Pinpoint the cell where the given text exists, returning its [X, Y] midpoint coordinate. 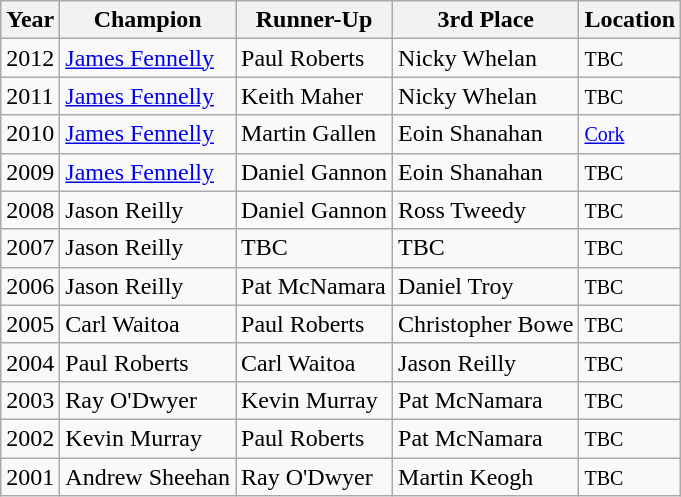
Cork [630, 134]
Year [30, 20]
Daniel Troy [486, 286]
2012 [30, 58]
Martin Keogh [486, 477]
2009 [30, 172]
2004 [30, 362]
Christopher Bowe [486, 324]
2006 [30, 286]
2007 [30, 248]
Martin Gallen [314, 134]
3rd Place [486, 20]
2011 [30, 96]
Location [630, 20]
2005 [30, 324]
2003 [30, 400]
Champion [148, 20]
2010 [30, 134]
2001 [30, 477]
2002 [30, 438]
Keith Maher [314, 96]
2008 [30, 210]
Runner-Up [314, 20]
Andrew Sheehan [148, 477]
Ross Tweedy [486, 210]
